Return (X, Y) of the center of cell containing provided text 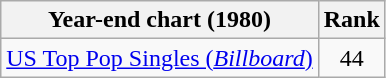
US Top Pop Singles (Billboard) (160, 58)
44 (352, 58)
Year-end chart (1980) (160, 20)
Rank (352, 20)
